Detect which cell encompasses the target text, then output its (X, Y) center coordinate. 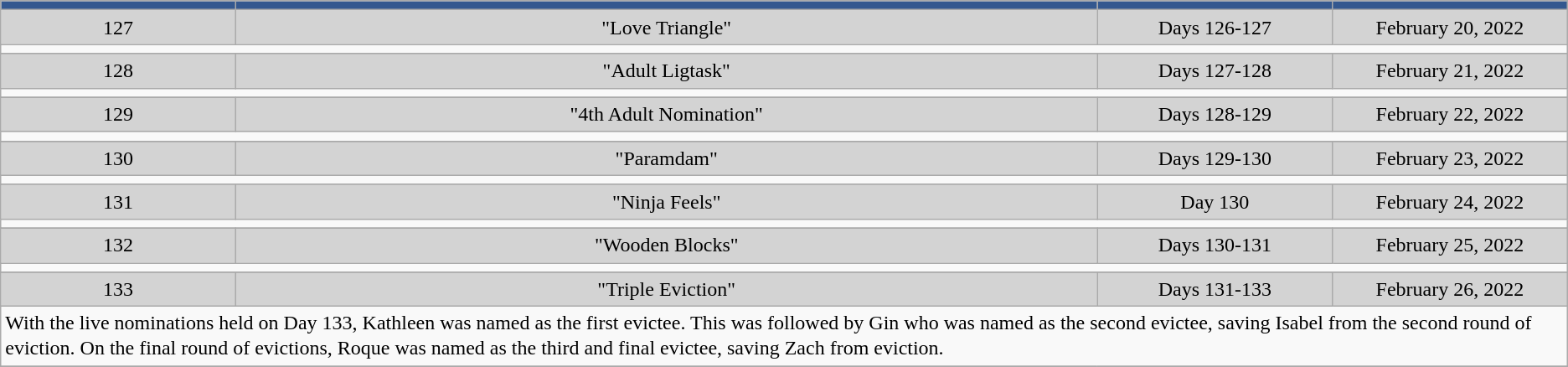
"Paramdam" (667, 158)
February 22, 2022 (1451, 114)
Days 129-130 (1215, 158)
131 (119, 201)
"Love Triangle" (667, 27)
133 (119, 290)
February 23, 2022 (1451, 158)
128 (119, 70)
132 (119, 245)
"Adult Ligtask" (667, 70)
February 20, 2022 (1451, 27)
"Wooden Blocks" (667, 245)
"4th Adult Nomination" (667, 114)
127 (119, 27)
Days 127-128 (1215, 70)
February 24, 2022 (1451, 201)
February 21, 2022 (1451, 70)
130 (119, 158)
Days 126-127 (1215, 27)
"Ninja Feels" (667, 201)
February 25, 2022 (1451, 245)
February 26, 2022 (1451, 290)
Days 131-133 (1215, 290)
Days 128-129 (1215, 114)
129 (119, 114)
"Triple Eviction" (667, 290)
Day 130 (1215, 201)
Days 130-131 (1215, 245)
